Return the [x, y] coordinate for the center point of the cell that contains the specified text.  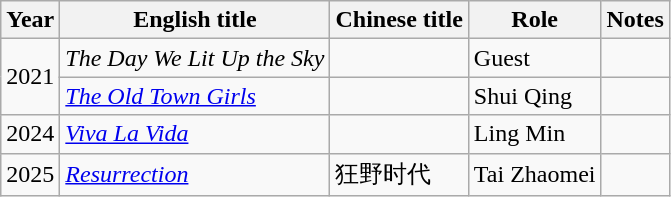
Chinese title [399, 20]
狂野时代 [399, 174]
Tai Zhaomei [534, 174]
Viva La Vida [195, 134]
2021 [30, 77]
English title [195, 20]
Notes [635, 20]
Role [534, 20]
Guest [534, 58]
2025 [30, 174]
Year [30, 20]
The Day We Lit Up the Sky [195, 58]
Resurrection [195, 174]
Ling Min [534, 134]
The Old Town Girls [195, 96]
2024 [30, 134]
Shui Qing [534, 96]
